Determine the [x, y] coordinate at the center of the cell enclosing the given text.  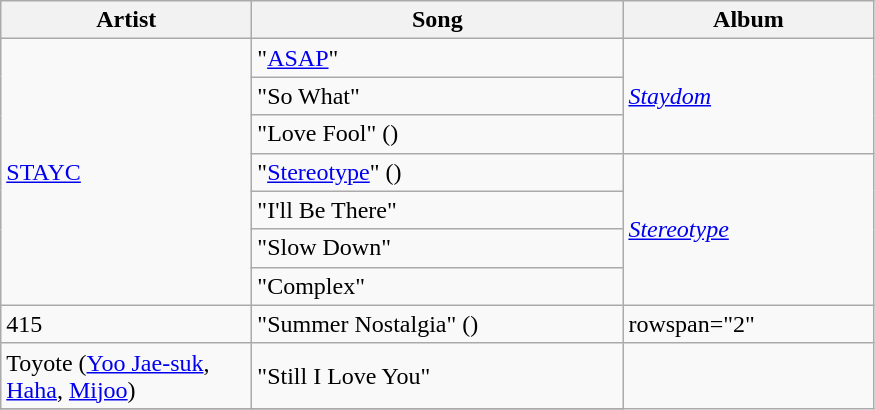
415 [126, 324]
"Stereotype" () [438, 172]
"Love Fool" () [438, 134]
"ASAP" [438, 58]
"I'll Be There" [438, 210]
Stereotype [748, 229]
rowspan="2" [748, 324]
Toyote (Yoo Jae-suk, Haha, Mijoo) [126, 376]
"Complex" [438, 286]
Song [438, 20]
"Summer Nostalgia" () [438, 324]
"So What" [438, 96]
"Slow Down" [438, 248]
Staydom [748, 96]
STAYC [126, 172]
Artist [126, 20]
"Still I Love You" [438, 376]
Album [748, 20]
